Pinpoint the cell where the given text exists, returning its [X, Y] midpoint coordinate. 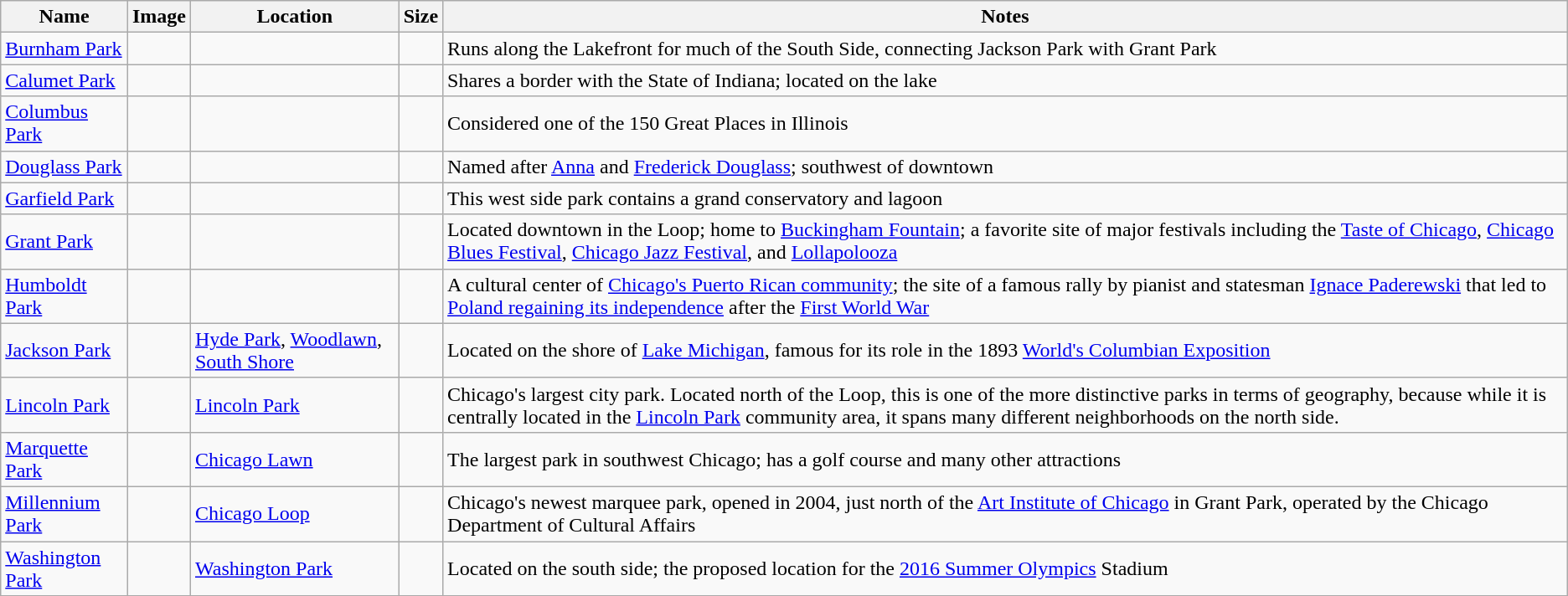
This west side park contains a grand conservatory and lagoon [1005, 198]
Chicago Loop [295, 514]
Garfield Park [64, 198]
Location [295, 17]
Located on the shore of Lake Michigan, famous for its role in the 1893 World's Columbian Exposition [1005, 350]
Millennium Park [64, 514]
Shares a border with the State of Indiana; located on the lake [1005, 80]
Humboldt Park [64, 296]
Notes [1005, 17]
The largest park in southwest Chicago; has a golf course and many other attractions [1005, 459]
Marquette Park [64, 459]
Jackson Park [64, 350]
Runs along the Lakefront for much of the South Side, connecting Jackson Park with Grant Park [1005, 49]
Located on the south side; the proposed location for the 2016 Summer Olympics Stadium [1005, 568]
Size [420, 17]
Chicago Lawn [295, 459]
Name [64, 17]
Considered one of the 150 Great Places in Illinois [1005, 124]
Image [159, 17]
Douglass Park [64, 167]
Grant Park [64, 241]
Calumet Park [64, 80]
Named after Anna and Frederick Douglass; southwest of downtown [1005, 167]
Hyde Park, Woodlawn, South Shore [295, 350]
Columbus Park [64, 124]
Burnham Park [64, 49]
